Locate the cell with the specified text and output its (x, y) center coordinate. 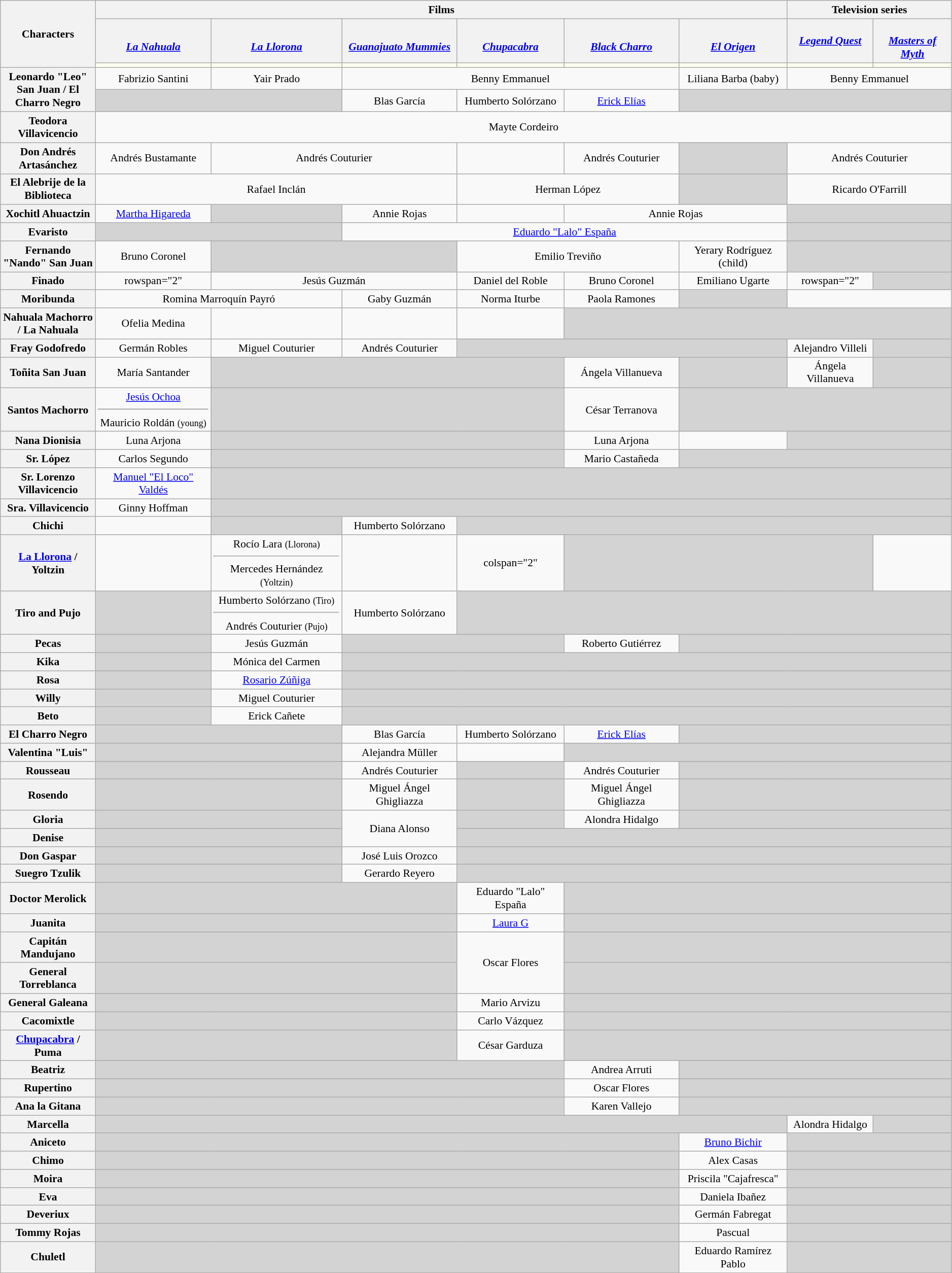
Fernando "Nando" San Juan (48, 257)
Priscila "Cajafresca" (733, 1179)
Guanajuato Mummies (400, 41)
José Luis Orozco (400, 856)
Rafael Inclán (276, 189)
Martha Higareda (153, 214)
Liliana Barba (baby) (733, 79)
Karen Vallejo (621, 1106)
Chuletl (48, 1257)
Sr. Lorenzo Villavicencio (48, 483)
Legend Quest (830, 41)
Characters (48, 34)
Mario Castañeda (621, 459)
Nahuala Machorro / La Nahuala (48, 324)
Pecas (48, 644)
Sr. López (48, 459)
La Nahuala (153, 41)
Diana Alonso (400, 828)
Deveriux (48, 1215)
Daniela Ibañez (733, 1197)
Santos Machorro (48, 410)
Rosendo (48, 795)
Paola Ramones (621, 299)
Emilio Treviño (568, 257)
El Charro Negro (48, 734)
Valentina "Luis" (48, 752)
Doctor Merolick (48, 898)
La Llorona (276, 41)
Emiliano Ugarte (733, 281)
Fabrizio Santini (153, 79)
El Origen (733, 41)
Roberto Gutiérrez (621, 644)
Teodora Villavicencio (48, 127)
Gaby Guzmán (400, 299)
María Santander (153, 372)
Yair Prado (276, 79)
Jesús OchoaMauricio Roldán (young) (153, 410)
Marcella (48, 1124)
Carlos Segundo (153, 459)
Pascual (733, 1233)
Eduardo Ramírez Pablo (733, 1257)
General Galeana (48, 1003)
Mayte Cordeiro (523, 127)
Ricardo O'Farrill (869, 189)
Carlo Vázquez (510, 1021)
Xochitl Ahuactzin (48, 214)
Yerary Rodríguez(child) (733, 257)
Toñita San Juan (48, 372)
Suegro Tzulik (48, 874)
Leonardo "Leo" San Juan / El Charro Negro (48, 90)
Gerardo Reyero (400, 874)
Laura G (510, 923)
Erick Cañete (276, 716)
Aniceto (48, 1143)
Humberto Solórzano (Tiro)Andrés Couturier (Pujo) (276, 613)
Alejandro Villeli (830, 348)
Don Gaspar (48, 856)
Beto (48, 716)
colspan="2" (510, 563)
Daniel del Roble (510, 281)
Rosa (48, 680)
Chichi (48, 526)
General Torreblanca (48, 978)
Ana la Gitana (48, 1106)
Manuel "El Loco" Valdés (153, 483)
Gloria (48, 819)
Chupacabra (510, 41)
Mónica del Carmen (276, 662)
Bruno Bichir (733, 1143)
Rosario Zúñiga (276, 680)
Don Andrés Artasánchez (48, 158)
Rupertino (48, 1088)
Norma Iturbe (510, 299)
Beatriz (48, 1070)
Films (441, 10)
Nana Dionisia (48, 441)
Willy (48, 698)
Television series (869, 10)
Moribunda (48, 299)
Ofelia Medina (153, 324)
Fray Godofredo (48, 348)
Tommy Rojas (48, 1233)
Finado (48, 281)
Alex Casas (733, 1160)
Denise (48, 838)
Chimo (48, 1160)
Masters of Myth (913, 41)
Capitán Mandujano (48, 948)
Moira (48, 1179)
Germán Robles (153, 348)
Black Charro (621, 41)
El Alebrije de la Biblioteca (48, 189)
La Llorona / Yoltzin (48, 563)
Germán Fabregat (733, 1215)
César Garduza (510, 1045)
Andrés Bustamante (153, 158)
Romina Marroquín Payró (219, 299)
Kika (48, 662)
Rousseau (48, 771)
Andrea Arruti (621, 1070)
Alejandra Müller (400, 752)
Juanita (48, 923)
Chupacabra / Puma (48, 1045)
Sra. Villavicencio (48, 508)
Tiro and Pujo (48, 613)
Ginny Hoffman (153, 508)
Evaristo (48, 232)
Rocío Lara (Llorona)Mercedes Hernández (Yoltzin) (276, 563)
César Terranova (621, 410)
Cacomixtle (48, 1021)
Eva (48, 1197)
Mario Arvizu (510, 1003)
Herman López (568, 189)
